Extract the [x, y] coordinate from the center of the cell holding the provided text.  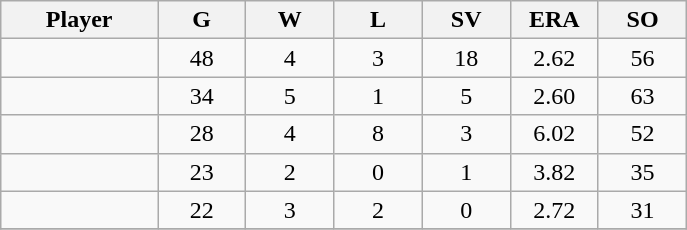
W [290, 20]
34 [202, 96]
56 [642, 58]
SV [466, 20]
18 [466, 58]
8 [378, 134]
ERA [554, 20]
2.62 [554, 58]
52 [642, 134]
G [202, 20]
2.72 [554, 210]
63 [642, 96]
35 [642, 172]
Player [80, 20]
L [378, 20]
28 [202, 134]
48 [202, 58]
6.02 [554, 134]
22 [202, 210]
3.82 [554, 172]
31 [642, 210]
23 [202, 172]
2.60 [554, 96]
SO [642, 20]
